Locate the cell with the specified text and output its (x, y) center coordinate. 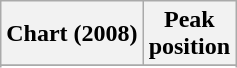
Peakposition (189, 34)
Chart (2008) (72, 34)
